Capture the cell that displays the provided text and extract its (X, Y) central coordinate. 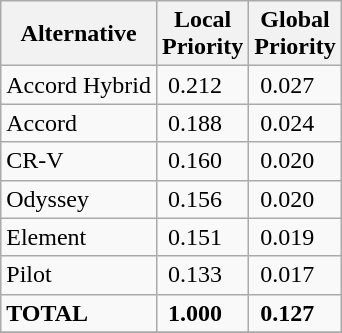
0.156 (202, 199)
Accord Hybrid (79, 85)
0.017 (295, 275)
Alternative (79, 34)
0.212 (202, 85)
CR-V (79, 161)
Odyssey (79, 199)
0.019 (295, 237)
Pilot (79, 275)
0.127 (295, 313)
0.024 (295, 123)
TOTAL (79, 313)
0.188 (202, 123)
LocalPriority (202, 34)
0.160 (202, 161)
Accord (79, 123)
0.133 (202, 275)
Element (79, 237)
0.151 (202, 237)
0.027 (295, 85)
1.000 (202, 313)
GlobalPriority (295, 34)
